For the text-containing cell, return its midpoint in [X, Y] coordinate format. 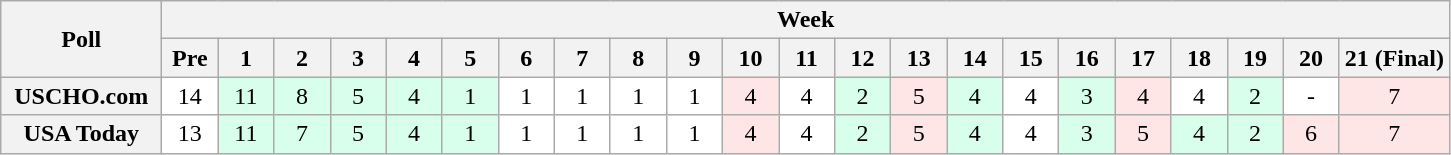
21 (Final) [1394, 58]
Pre [190, 58]
12 [863, 58]
- [1311, 96]
10 [750, 58]
Poll [82, 39]
USCHO.com [82, 96]
15 [1031, 58]
19 [1255, 58]
9 [694, 58]
Week [806, 20]
16 [1087, 58]
18 [1199, 58]
20 [1311, 58]
17 [1143, 58]
USA Today [82, 134]
